Return the [X, Y] coordinate for the center point of the cell that contains the specified text.  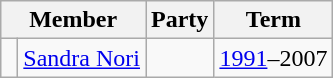
Term [274, 20]
Member [74, 20]
Party [180, 20]
1991–2007 [274, 58]
Sandra Nori [82, 58]
